Extract the [x, y] coordinate from the center of the cell holding the provided text.  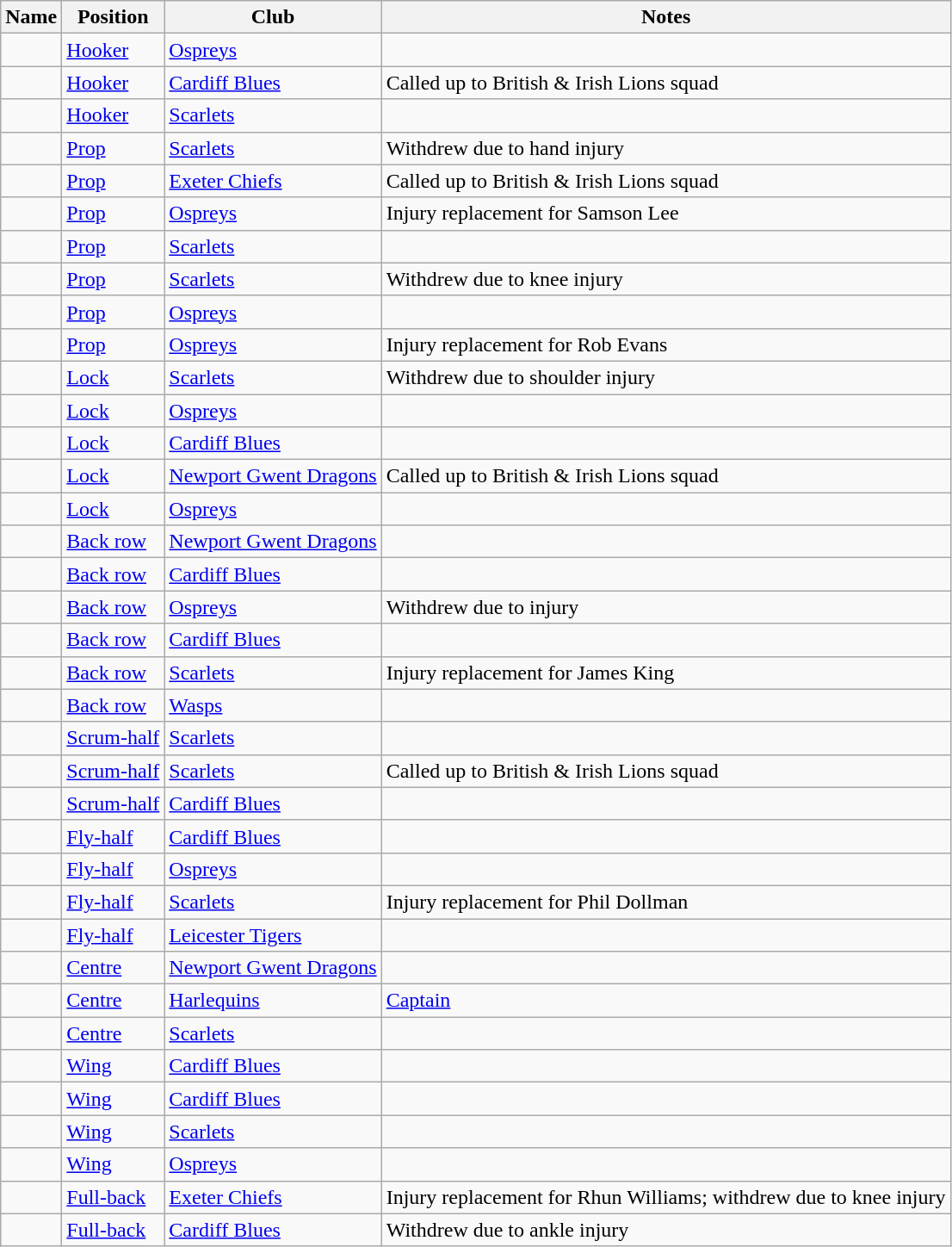
Withdrew due to ankle injury [666, 1230]
Injury replacement for Phil Dollman [666, 902]
Withdrew due to shoulder injury [666, 377]
Wasps [273, 705]
Injury replacement for Rob Evans [666, 344]
Captain [666, 1001]
Position [114, 17]
Withdrew due to injury [666, 607]
Withdrew due to knee injury [666, 279]
Withdrew due to hand injury [666, 148]
Club [273, 17]
Injury replacement for Rhun Williams; withdrew due to knee injury [666, 1197]
Notes [666, 17]
Name [31, 17]
Leicester Tigers [273, 934]
Harlequins [273, 1001]
Injury replacement for James King [666, 673]
Injury replacement for Samson Lee [666, 214]
